Return the (X, Y) coordinate for the center point of the cell that contains the specified text.  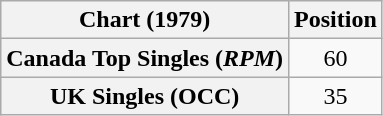
35 (336, 96)
UK Singles (OCC) (145, 96)
Canada Top Singles (RPM) (145, 58)
60 (336, 58)
Position (336, 20)
Chart (1979) (145, 20)
